Provide the (x, y) coordinate of the cell's center where the given text is located.  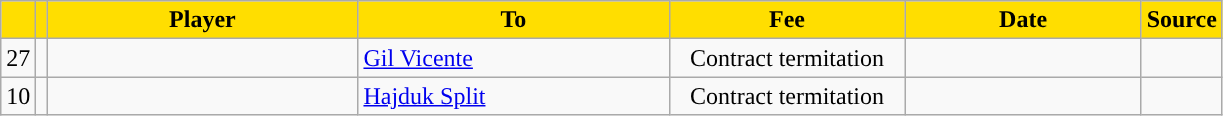
To (514, 20)
Date (1023, 20)
27 (18, 58)
Player (202, 20)
Fee (787, 20)
10 (18, 96)
Source (1182, 20)
Gil Vicente (514, 58)
Hajduk Split (514, 96)
